Determine the (x, y) coordinate at the center of the cell enclosing the given text.  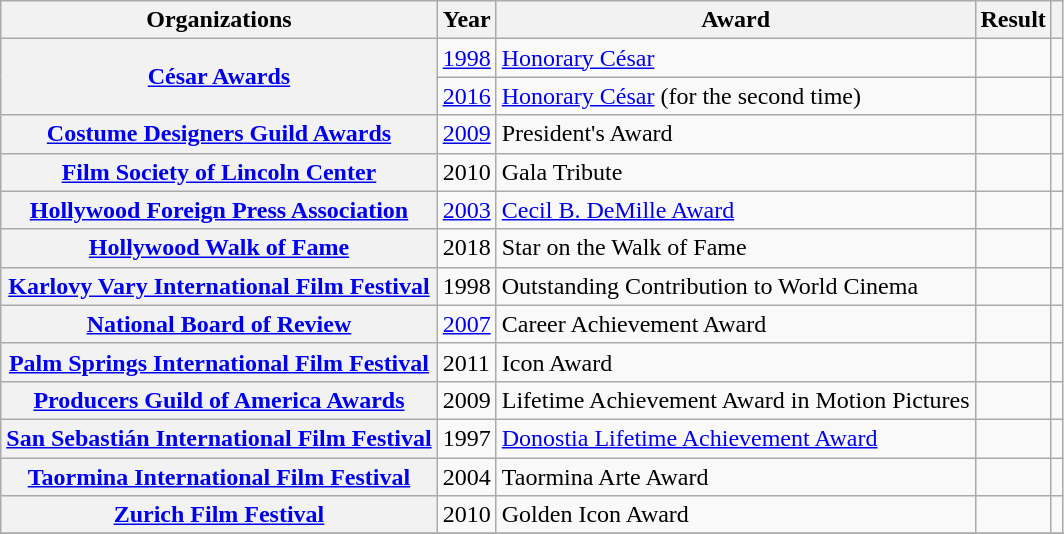
2011 (466, 362)
Gala Tribute (736, 172)
Producers Guild of America Awards (219, 400)
Taormina Arte Award (736, 477)
Taormina International Film Festival (219, 477)
1997 (466, 438)
2004 (466, 477)
Cecil B. DeMille Award (736, 210)
Hollywood Walk of Fame (219, 248)
Costume Designers Guild Awards (219, 134)
Outstanding Contribution to World Cinema (736, 286)
Donostia Lifetime Achievement Award (736, 438)
Golden Icon Award (736, 515)
Career Achievement Award (736, 324)
Organizations (219, 20)
Year (466, 20)
Hollywood Foreign Press Association (219, 210)
San Sebastián International Film Festival (219, 438)
Star on the Walk of Fame (736, 248)
2003 (466, 210)
Result (1013, 20)
Zurich Film Festival (219, 515)
Karlovy Vary International Film Festival (219, 286)
Icon Award (736, 362)
2018 (466, 248)
Award (736, 20)
Lifetime Achievement Award in Motion Pictures (736, 400)
Honorary César (for the second time) (736, 96)
Film Society of Lincoln Center (219, 172)
President's Award (736, 134)
Palm Springs International Film Festival (219, 362)
César Awards (219, 77)
Honorary César (736, 58)
2016 (466, 96)
2007 (466, 324)
National Board of Review (219, 324)
